Return the [X, Y] coordinate for the center point of the cell that contains the specified text.  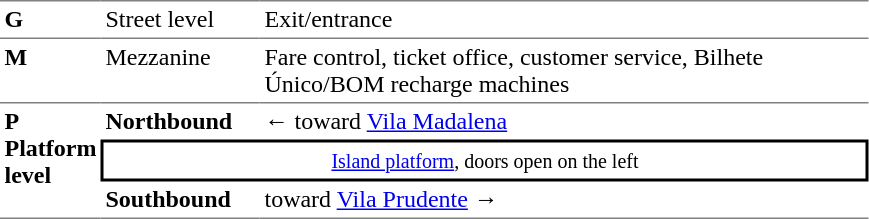
Island platform, doors open on the left [485, 161]
Mezzanine [180, 70]
Street level [180, 19]
Fare control, ticket office, customer service, Bilhete Único/BOM recharge machines [564, 70]
Northbound [180, 121]
← toward Vila Madalena [564, 121]
Exit/entrance [564, 19]
PPlatform level [50, 160]
M [50, 70]
G [50, 19]
